Detect which cell encompasses the target text, then output its [X, Y] center coordinate. 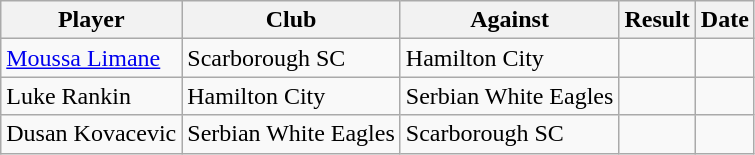
Against [510, 20]
Dusan Kovacevic [92, 134]
Player [92, 20]
Moussa Limane [92, 58]
Club [292, 20]
Date [724, 20]
Luke Rankin [92, 96]
Result [657, 20]
